Return [x, y] of the center of cell containing provided text 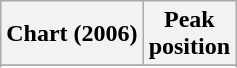
Chart (2006) [72, 34]
Peakposition [189, 34]
